Find where the given text appears and provide that cell's center as (X, Y) coordinate. 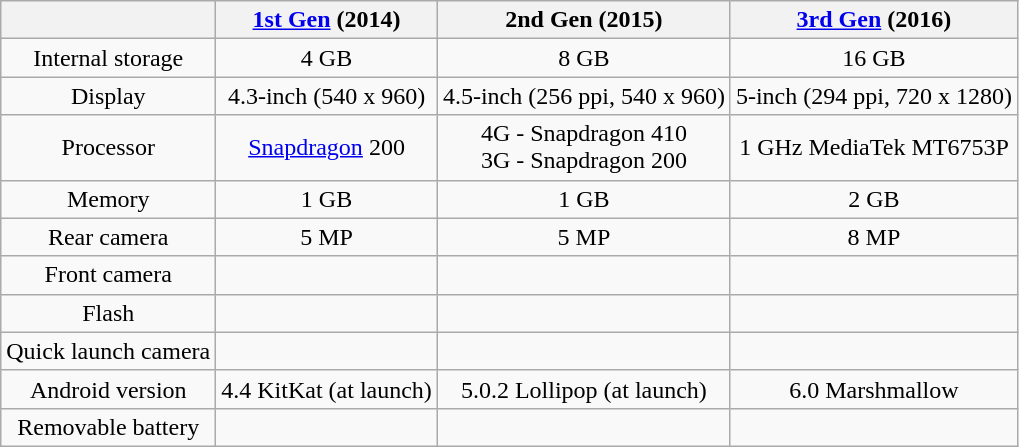
2 GB (874, 199)
Rear camera (108, 237)
5-inch (294 ppi, 720 x 1280) (874, 96)
Flash (108, 313)
3rd Gen (2016) (874, 20)
4.4 KitKat (at launch) (327, 389)
Memory (108, 199)
5.0.2 Lollipop (at launch) (584, 389)
Quick launch camera (108, 351)
Removable battery (108, 427)
1 GHz MediaTek MT6753P (874, 148)
1st Gen (2014) (327, 20)
4.5-inch (256 ppi, 540 x 960) (584, 96)
4 GB (327, 58)
16 GB (874, 58)
8 GB (584, 58)
Android version (108, 389)
Snapdragon 200 (327, 148)
Processor (108, 148)
8 MP (874, 237)
2nd Gen (2015) (584, 20)
Internal storage (108, 58)
Display (108, 96)
Front camera (108, 275)
4.3-inch (540 x 960) (327, 96)
4G - Snapdragon 4103G - Snapdragon 200 (584, 148)
6.0 Marshmallow (874, 389)
